Return [X, Y] of the center of cell containing provided text 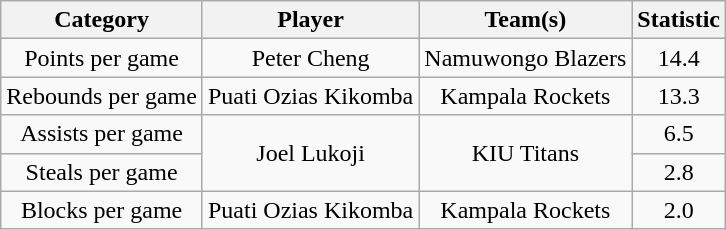
Player [310, 20]
Assists per game [102, 134]
Peter Cheng [310, 58]
KIU Titans [526, 153]
Rebounds per game [102, 96]
Category [102, 20]
2.8 [679, 172]
Joel Lukoji [310, 153]
2.0 [679, 210]
Team(s) [526, 20]
Statistic [679, 20]
Namuwongo Blazers [526, 58]
13.3 [679, 96]
14.4 [679, 58]
Points per game [102, 58]
Steals per game [102, 172]
Blocks per game [102, 210]
6.5 [679, 134]
